Return the (x, y) coordinate for the center point of the cell that contains the specified text.  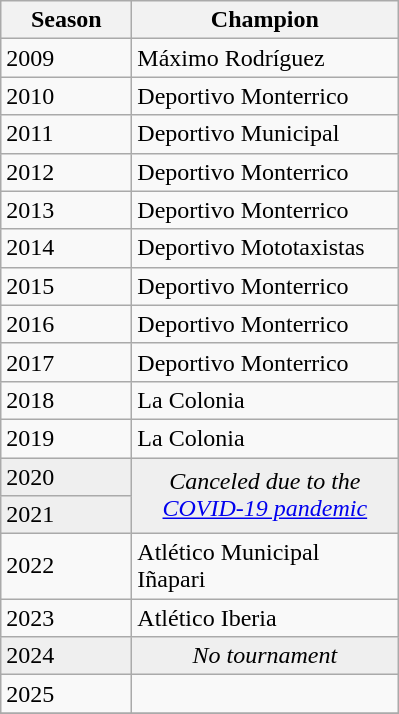
2013 (66, 210)
Canceled due to the COVID-19 pandemic (265, 496)
2019 (66, 438)
2017 (66, 362)
Deportivo Municipal (265, 134)
2021 (66, 515)
2009 (66, 58)
2014 (66, 248)
Deportivo Mototaxistas (265, 248)
2024 (66, 656)
2012 (66, 172)
2011 (66, 134)
Máximo Rodríguez (265, 58)
2018 (66, 400)
2015 (66, 286)
2020 (66, 477)
Atlético Iberia (265, 618)
2025 (66, 694)
Season (66, 20)
2022 (66, 566)
No tournament (265, 656)
2016 (66, 324)
Atlético Municipal Iñapari (265, 566)
Champion (265, 20)
2010 (66, 96)
2023 (66, 618)
